Provide the (x, y) coordinate of the cell's center where the given text is located.  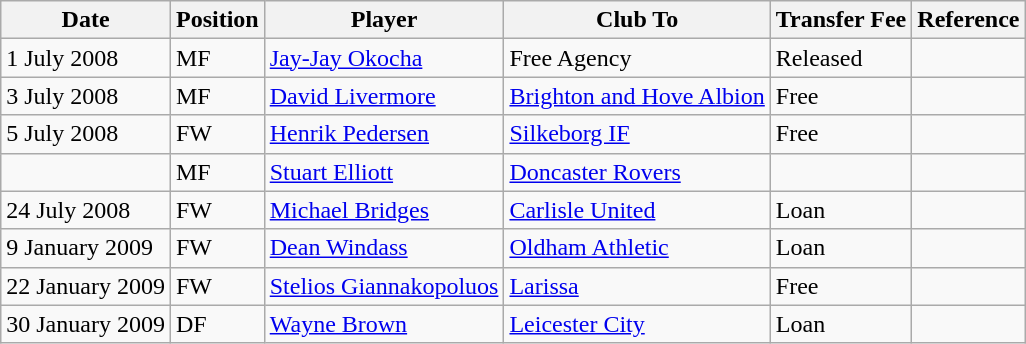
Brighton and Hove Albion (637, 96)
5 July 2008 (86, 134)
30 January 2009 (86, 324)
9 January 2009 (86, 248)
David Livermore (384, 96)
Position (217, 20)
Date (86, 20)
Michael Bridges (384, 210)
Henrik Pedersen (384, 134)
Silkeborg IF (637, 134)
1 July 2008 (86, 58)
24 July 2008 (86, 210)
Leicester City (637, 324)
DF (217, 324)
Stelios Giannakopoluos (384, 286)
Transfer Fee (840, 20)
Club To (637, 20)
Player (384, 20)
Doncaster Rovers (637, 172)
Free Agency (637, 58)
Carlisle United (637, 210)
Reference (968, 20)
Oldham Athletic (637, 248)
Jay-Jay Okocha (384, 58)
22 January 2009 (86, 286)
Stuart Elliott (384, 172)
Larissa (637, 286)
Released (840, 58)
Wayne Brown (384, 324)
Dean Windass (384, 248)
3 July 2008 (86, 96)
